Scan for the cell matching the given text and deliver its [X, Y] coordinate at center. 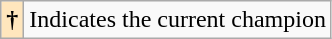
† [12, 20]
Indicates the current champion [178, 20]
